From the cell containing the given text, extract its center point as [X, Y] coordinate. 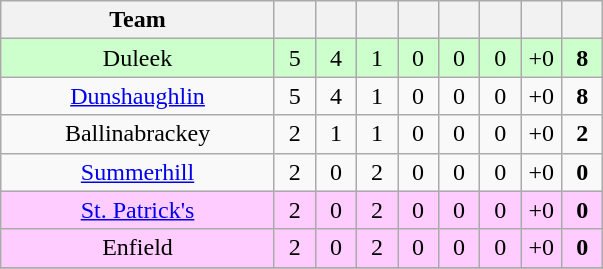
St. Patrick's [138, 210]
Summerhill [138, 172]
Dunshaughlin [138, 96]
Ballinabrackey [138, 134]
Duleek [138, 58]
Team [138, 20]
Enfield [138, 248]
